Return [X, Y] of the center of cell containing provided text 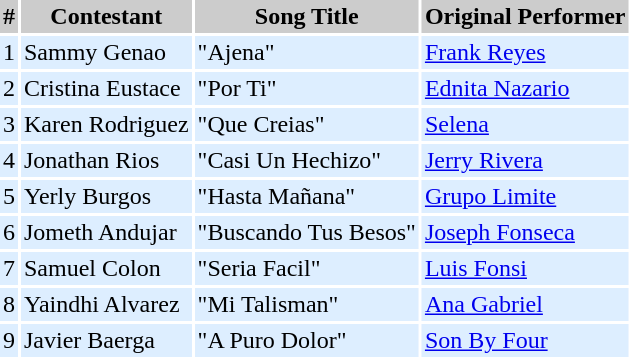
"Casi Un Hechizo" [307, 160]
Sammy Genao [106, 52]
9 [9, 340]
Song Title [307, 16]
1 [9, 52]
"Que Creias" [307, 124]
Joseph Fonseca [526, 232]
Cristina Eustace [106, 88]
Ednita Nazario [526, 88]
Jonathan Rios [106, 160]
"Ajena" [307, 52]
Jometh Andujar [106, 232]
Yaindhi Alvarez [106, 304]
# [9, 16]
"Seria Facil" [307, 268]
Karen Rodriguez [106, 124]
Ana Gabriel [526, 304]
Selena [526, 124]
Contestant [106, 16]
2 [9, 88]
Luis Fonsi [526, 268]
8 [9, 304]
3 [9, 124]
"Mi Talisman" [307, 304]
"Buscando Tus Besos" [307, 232]
Son By Four [526, 340]
4 [9, 160]
5 [9, 196]
Original Performer [526, 16]
"Por Ti" [307, 88]
7 [9, 268]
Samuel Colon [106, 268]
Frank Reyes [526, 52]
6 [9, 232]
Grupo Limite [526, 196]
"A Puro Dolor" [307, 340]
Yerly Burgos [106, 196]
Javier Baerga [106, 340]
"Hasta Mañana" [307, 196]
Jerry Rivera [526, 160]
